Identify which cell holds the provided text, then report its [x, y] central coordinate. 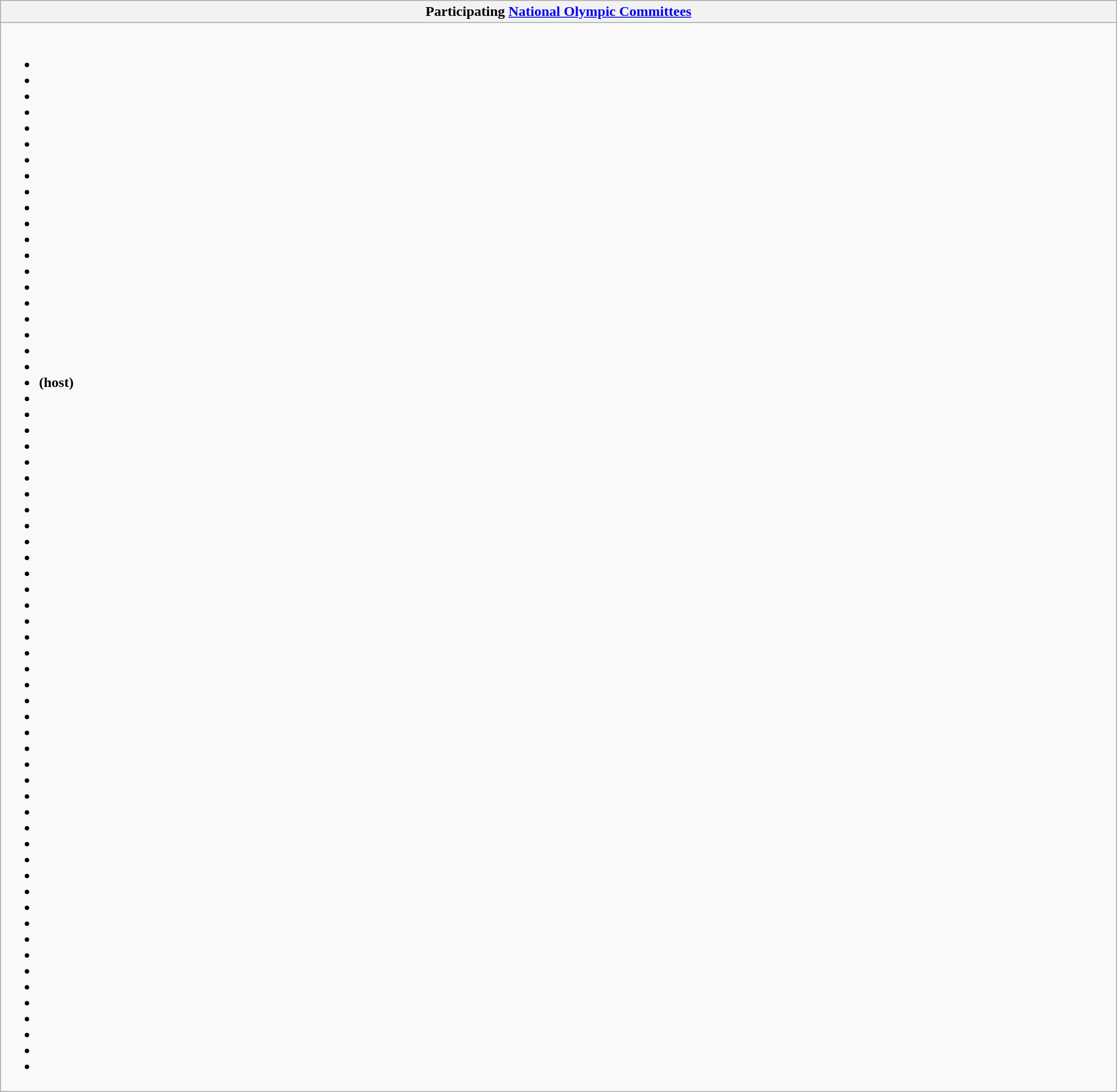
(host) [558, 557]
Participating National Olympic Committees [558, 12]
